From the cell containing the given text, extract its center point as (X, Y) coordinate. 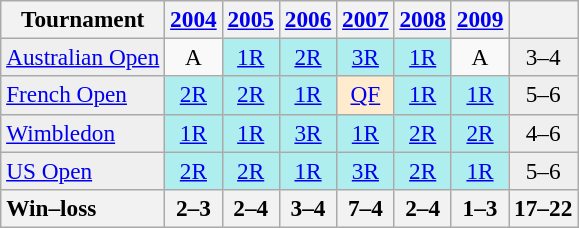
2006 (308, 19)
Tournament (83, 19)
US Open (83, 170)
Win–loss (83, 208)
French Open (83, 95)
2005 (250, 19)
2004 (194, 19)
QF (366, 95)
17–22 (544, 208)
2007 (366, 19)
2009 (480, 19)
1–3 (480, 208)
4–6 (544, 133)
2008 (422, 19)
Wimbledon (83, 133)
2–3 (194, 208)
Australian Open (83, 57)
7–4 (366, 208)
